Search for the cell housing the specified text and yield its [x, y] center coordinate. 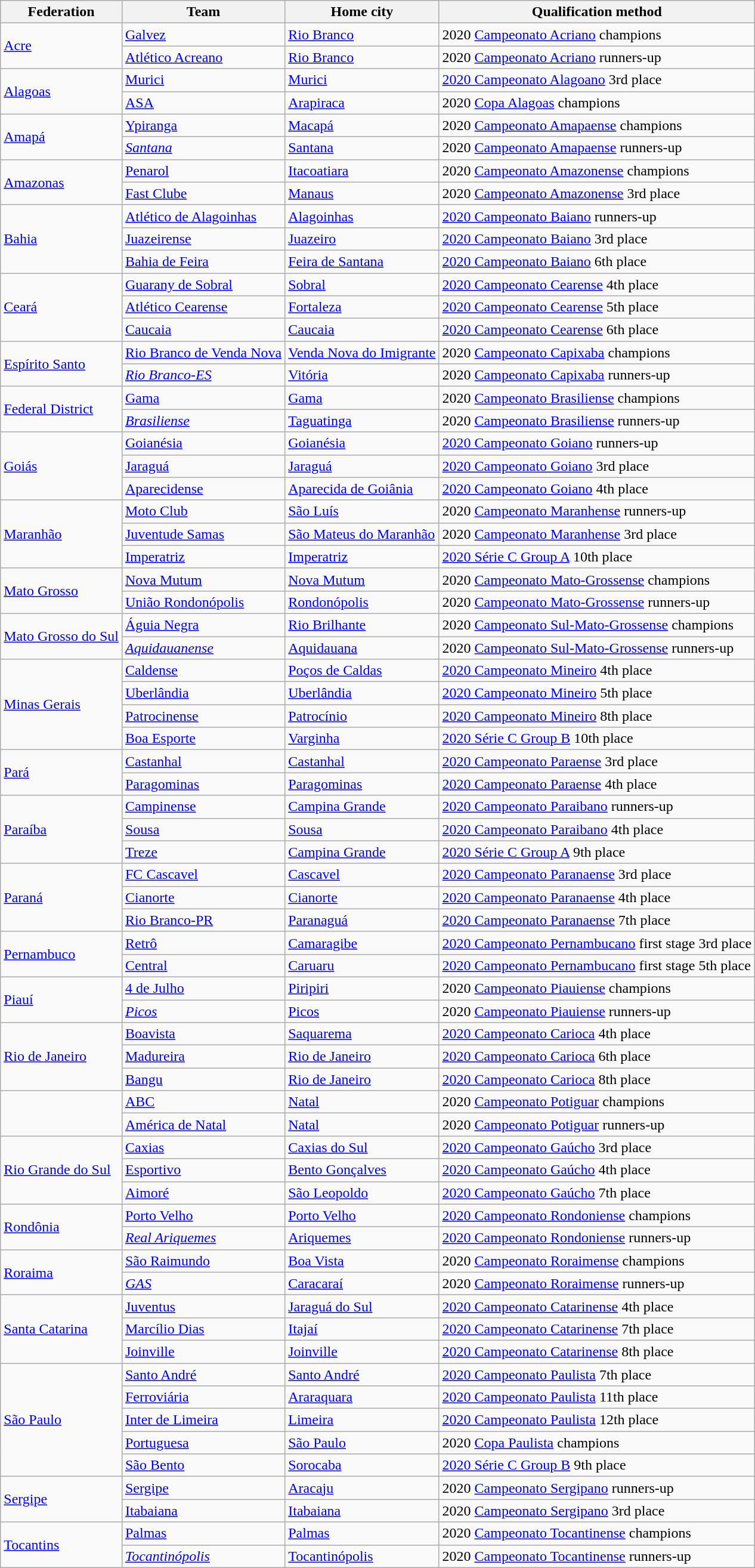
2020 Campeonato Paranaense 7th place [597, 920]
Amazonas [61, 182]
2020 Série C Group A 10th place [597, 557]
2020 Campeonato Sergipano runners-up [597, 1488]
Rondônia [61, 1227]
Campinense [203, 807]
Pará [61, 773]
Atlético Acreano [203, 57]
Manaus [362, 193]
Paranaguá [362, 920]
Aquidauanense [203, 647]
Alagoas [61, 91]
2020 Campeonato Paranaense 4th place [597, 897]
Galvez [203, 35]
2020 Campeonato Roraimense champions [597, 1261]
Real Ariquemes [203, 1238]
4 de Julho [203, 988]
2020 Campeonato Cearense 6th place [597, 330]
Madureira [203, 1057]
Retrô [203, 943]
Itacoatiara [362, 171]
Taguatinga [362, 421]
2020 Campeonato Carioca 4th place [597, 1034]
Ferroviária [203, 1397]
2020 Campeonato Paulista 7th place [597, 1374]
FC Cascavel [203, 875]
Treze [203, 852]
Pernambuco [61, 954]
2020 Campeonato Amazonense 3rd place [597, 193]
2020 Campeonato Carioca 8th place [597, 1079]
Rio Branco de Venda Nova [203, 353]
2020 Campeonato Amapaense runners-up [597, 148]
2020 Campeonato Catarinense 8th place [597, 1351]
Bangu [203, 1079]
Acre [61, 46]
2020 Campeonato Mineiro 5th place [597, 693]
América de Natal [203, 1125]
Marcílio Dias [203, 1329]
2020 Campeonato Paraense 4th place [597, 784]
Brasiliense [203, 421]
2020 Copa Alagoas champions [597, 103]
2020 Campeonato Pernambucano first stage 5th place [597, 965]
ASA [203, 103]
Santa Catarina [61, 1329]
2020 Campeonato Mato-Grossense champions [597, 579]
2020 Campeonato Potiguar runners-up [597, 1125]
2020 Campeonato Mineiro 8th place [597, 716]
Alagoinhas [362, 216]
Boa Esporte [203, 739]
Guarany de Sobral [203, 285]
2020 Campeonato Alagoano 3rd place [597, 80]
2020 Campeonato Amapaense champions [597, 125]
Atlético Cearense [203, 307]
Team [203, 12]
Amapá [61, 137]
Águia Negra [203, 625]
São Raimundo [203, 1261]
Central [203, 965]
Vitória [362, 375]
2020 Campeonato Gaúcho 3rd place [597, 1147]
Aquidauana [362, 647]
2020 Campeonato Carioca 6th place [597, 1057]
Aparecidense [203, 489]
2020 Campeonato Brasiliense runners-up [597, 421]
2020 Campeonato Paranaense 3rd place [597, 875]
Limeira [362, 1420]
Boa Vista [362, 1261]
2020 Campeonato Cearense 4th place [597, 285]
Paraná [61, 897]
Jaraguá do Sul [362, 1306]
Sorocaba [362, 1465]
Fast Clube [203, 193]
Rio Grande do Sul [61, 1170]
Juventude Samas [203, 534]
Patrocínio [362, 716]
Feira de Santana [362, 261]
2020 Campeonato Capixaba champions [597, 353]
2020 Campeonato Baiano 3rd place [597, 239]
2020 Campeonato Paraibano runners-up [597, 807]
Mato Grosso do Sul [61, 636]
2020 Campeonato Cearense 5th place [597, 307]
Maranhão [61, 534]
2020 Série C Group B 9th place [597, 1465]
2020 Campeonato Goiano 3rd place [597, 466]
2020 Campeonato Paraense 3rd place [597, 761]
ABC [203, 1102]
Roraima [61, 1272]
São Leopoldo [362, 1193]
Home city [362, 12]
Mato Grosso [61, 591]
São Luís [362, 511]
2020 Série C Group B 10th place [597, 739]
Piripiri [362, 988]
Paraíba [61, 829]
Penarol [203, 171]
Ariquemes [362, 1238]
União Rondonópolis [203, 602]
Sobral [362, 285]
2020 Campeonato Tocantinense champions [597, 1533]
Arapiraca [362, 103]
2020 Campeonato Potiguar champions [597, 1102]
Aparecida de Goiânia [362, 489]
Ceará [61, 307]
2020 Campeonato Amazonense champions [597, 171]
Tocantins [61, 1545]
Federation [61, 12]
Qualification method [597, 12]
2020 Campeonato Rondoniense runners-up [597, 1238]
2020 Campeonato Acriano runners-up [597, 57]
Moto Club [203, 511]
2020 Campeonato Sul-Mato-Grossense runners-up [597, 647]
Goiás [61, 466]
2020 Campeonato Maranhense 3rd place [597, 534]
2020 Campeonato Maranhense runners-up [597, 511]
Caxias do Sul [362, 1147]
Varginha [362, 739]
Inter de Limeira [203, 1420]
Rio Branco-ES [203, 375]
Patrocinense [203, 716]
Rondonópolis [362, 602]
2020 Campeonato Mineiro 4th place [597, 671]
Atlético de Alagoinhas [203, 216]
2020 Campeonato Rondoniense champions [597, 1215]
Venda Nova do Imigrante [362, 353]
Itajaí [362, 1329]
Caxias [203, 1147]
Araraquara [362, 1397]
Esportivo [203, 1170]
São Mateus do Maranhão [362, 534]
2020 Campeonato Pernambucano first stage 3rd place [597, 943]
2020 Campeonato Baiano 6th place [597, 261]
Bahia [61, 239]
2020 Série C Group A 9th place [597, 852]
2020 Campeonato Catarinense 7th place [597, 1329]
Poços de Caldas [362, 671]
2020 Campeonato Catarinense 4th place [597, 1306]
2020 Campeonato Sergipano 3rd place [597, 1511]
2020 Campeonato Capixaba runners-up [597, 375]
Juazeiro [362, 239]
Juventus [203, 1306]
2020 Campeonato Paulista 11th place [597, 1397]
Ypiranga [203, 125]
2020 Copa Paulista champions [597, 1443]
Cascavel [362, 875]
2020 Campeonato Tocantinense runners-up [597, 1556]
Aimoré [203, 1193]
Piauí [61, 999]
2020 Campeonato Gaúcho 7th place [597, 1193]
Federal District [61, 409]
2020 Campeonato Brasiliense champions [597, 398]
2020 Campeonato Gaúcho 4th place [597, 1170]
2020 Campeonato Paraibano 4th place [597, 829]
Fortaleza [362, 307]
Minas Gerais [61, 705]
2020 Campeonato Paulista 12th place [597, 1420]
Bahia de Feira [203, 261]
2020 Campeonato Baiano runners-up [597, 216]
Aracaju [362, 1488]
Caracaraí [362, 1283]
2020 Campeonato Acriano champions [597, 35]
2020 Campeonato Goiano 4th place [597, 489]
Juazeirense [203, 239]
GAS [203, 1283]
Rio Branco-PR [203, 920]
Macapá [362, 125]
2020 Campeonato Roraimense runners-up [597, 1283]
2020 Campeonato Sul-Mato-Grossense champions [597, 625]
Boavista [203, 1034]
Portuguesa [203, 1443]
2020 Campeonato Piauiense runners-up [597, 1011]
2020 Campeonato Goiano runners-up [597, 443]
Rio Brilhante [362, 625]
2020 Campeonato Mato-Grossense runners-up [597, 602]
São Bento [203, 1465]
Saquarema [362, 1034]
Camaragibe [362, 943]
Bento Gonçalves [362, 1170]
2020 Campeonato Piauiense champions [597, 988]
Caldense [203, 671]
Espírito Santo [61, 364]
Caruaru [362, 965]
